Search for the cell housing the specified text and yield its [X, Y] center coordinate. 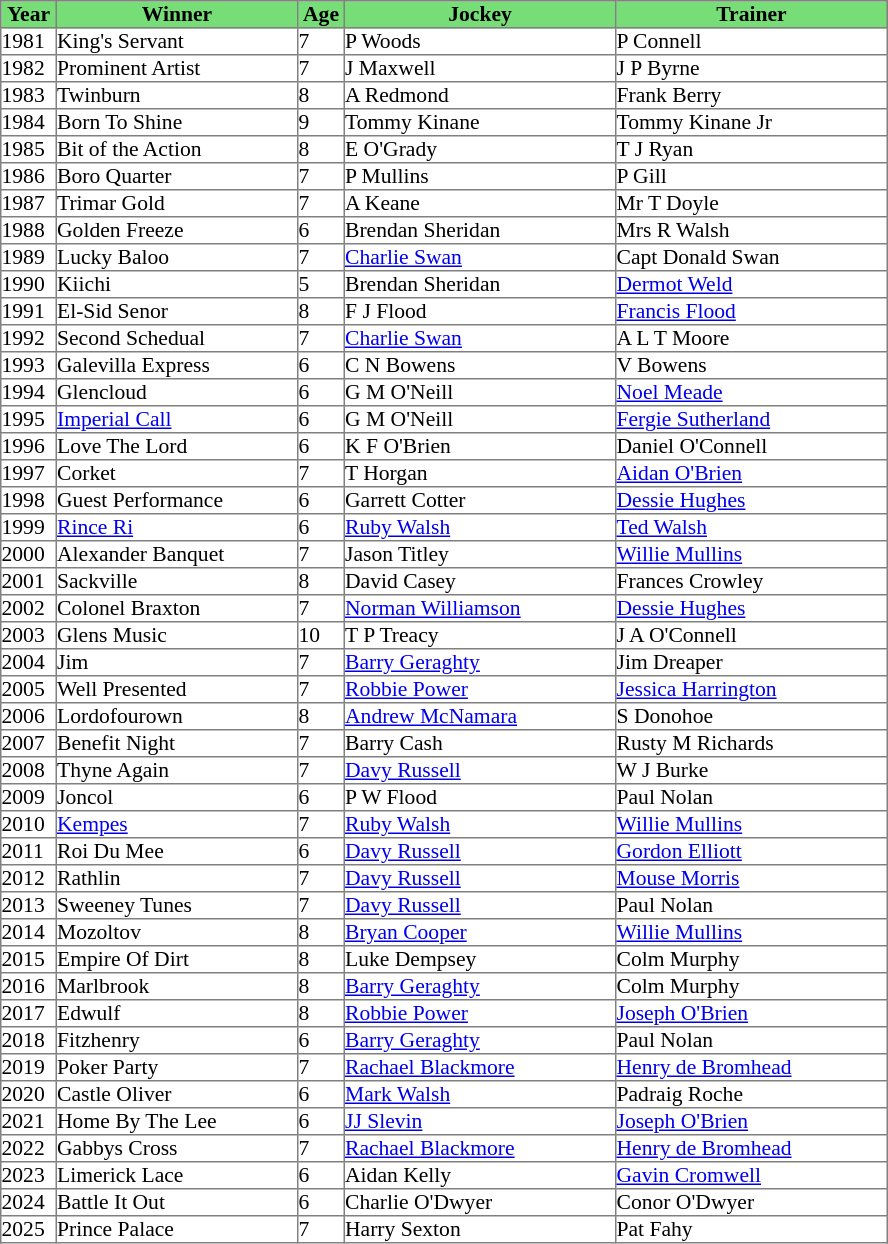
Jim Dreaper [752, 662]
Mozoltov [177, 932]
2012 [29, 878]
Trainer [752, 14]
Poker Party [177, 1068]
A L T Moore [752, 338]
2019 [29, 1068]
E O'Grady [480, 150]
A Keane [480, 204]
5 [321, 284]
Limerick Lace [177, 1176]
2007 [29, 744]
1994 [29, 392]
2014 [29, 932]
Alexander Banquet [177, 554]
T J Ryan [752, 150]
1990 [29, 284]
Gavin Cromwell [752, 1176]
1988 [29, 230]
Mouse Morris [752, 878]
2001 [29, 582]
1996 [29, 446]
Jessica Harrington [752, 690]
Rusty M Richards [752, 744]
1997 [29, 474]
Frances Crowley [752, 582]
C N Bowens [480, 366]
Norman Williamson [480, 608]
1983 [29, 96]
Second Schedual [177, 338]
1999 [29, 528]
Roi Du Mee [177, 852]
2011 [29, 852]
Tommy Kinane Jr [752, 122]
P Gill [752, 176]
Thyne Again [177, 770]
Gordon Elliott [752, 852]
Marlbrook [177, 986]
Mr T Doyle [752, 204]
Kempes [177, 824]
S Donohoe [752, 716]
Sweeney Tunes [177, 906]
2016 [29, 986]
Galevilla Express [177, 366]
Sackville [177, 582]
2018 [29, 1040]
Andrew McNamara [480, 716]
Rathlin [177, 878]
2025 [29, 1230]
King's Servant [177, 42]
Bryan Cooper [480, 932]
10 [321, 636]
Harry Sexton [480, 1230]
Corket [177, 474]
P Woods [480, 42]
1998 [29, 500]
Francis Flood [752, 312]
W J Burke [752, 770]
David Casey [480, 582]
2008 [29, 770]
El-Sid Senor [177, 312]
Glens Music [177, 636]
Castle Oliver [177, 1094]
P Connell [752, 42]
F J Flood [480, 312]
2010 [29, 824]
Twinburn [177, 96]
1989 [29, 258]
Tommy Kinane [480, 122]
2002 [29, 608]
Prince Palace [177, 1230]
J Maxwell [480, 68]
T P Treacy [480, 636]
Age [321, 14]
Home By The Lee [177, 1122]
2006 [29, 716]
Trimar Gold [177, 204]
Garrett Cotter [480, 500]
Prominent Artist [177, 68]
1981 [29, 42]
Love The Lord [177, 446]
9 [321, 122]
Lordofourown [177, 716]
Daniel O'Connell [752, 446]
Jason Titley [480, 554]
2023 [29, 1176]
2015 [29, 960]
2024 [29, 1202]
Conor O'Dwyer [752, 1202]
2009 [29, 798]
Imperial Call [177, 420]
1991 [29, 312]
Colonel Braxton [177, 608]
Barry Cash [480, 744]
1986 [29, 176]
1984 [29, 122]
Guest Performance [177, 500]
2020 [29, 1094]
P Mullins [480, 176]
Born To Shine [177, 122]
1995 [29, 420]
Glencloud [177, 392]
Capt Donald Swan [752, 258]
Mrs R Walsh [752, 230]
Kiichi [177, 284]
Dermot Weld [752, 284]
Luke Dempsey [480, 960]
Charlie O'Dwyer [480, 1202]
Benefit Night [177, 744]
2021 [29, 1122]
Noel Meade [752, 392]
Mark Walsh [480, 1094]
J A O'Connell [752, 636]
Bit of the Action [177, 150]
1987 [29, 204]
Fitzhenry [177, 1040]
2022 [29, 1148]
Gabbys Cross [177, 1148]
1993 [29, 366]
Aidan O'Brien [752, 474]
2003 [29, 636]
Empire Of Dirt [177, 960]
Winner [177, 14]
P W Flood [480, 798]
Pat Fahy [752, 1230]
Rince Ri [177, 528]
2004 [29, 662]
V Bowens [752, 366]
2013 [29, 906]
JJ Slevin [480, 1122]
Jim [177, 662]
A Redmond [480, 96]
Battle It Out [177, 1202]
Ted Walsh [752, 528]
Golden Freeze [177, 230]
Well Presented [177, 690]
2000 [29, 554]
2005 [29, 690]
1985 [29, 150]
K F O'Brien [480, 446]
2017 [29, 1014]
Aidan Kelly [480, 1176]
Padraig Roche [752, 1094]
Lucky Baloo [177, 258]
T Horgan [480, 474]
Boro Quarter [177, 176]
Jockey [480, 14]
1982 [29, 68]
Year [29, 14]
J P Byrne [752, 68]
Edwulf [177, 1014]
Fergie Sutherland [752, 420]
1992 [29, 338]
Frank Berry [752, 96]
Joncol [177, 798]
